Find where the given text appears and provide that cell's center as (X, Y) coordinate. 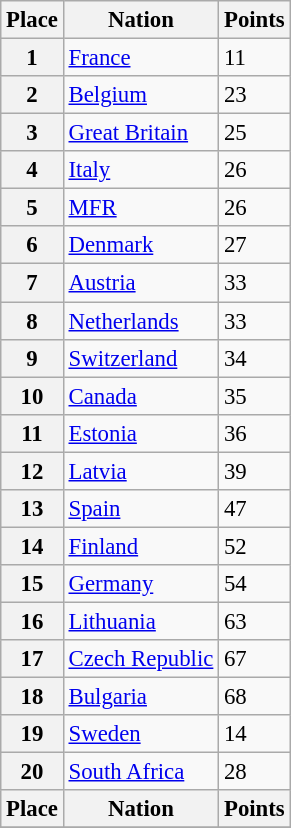
4 (32, 170)
47 (254, 509)
France (140, 58)
Switzerland (140, 358)
6 (32, 245)
Finland (140, 546)
15 (32, 584)
25 (254, 133)
2 (32, 95)
Sweden (140, 734)
Netherlands (140, 321)
35 (254, 396)
3 (32, 133)
Great Britain (140, 133)
9 (32, 358)
10 (32, 396)
Spain (140, 509)
7 (32, 283)
39 (254, 471)
Canada (140, 396)
5 (32, 208)
Lithuania (140, 621)
20 (32, 772)
12 (32, 471)
8 (32, 321)
36 (254, 433)
Belgium (140, 95)
Denmark (140, 245)
16 (32, 621)
Latvia (140, 471)
Italy (140, 170)
67 (254, 659)
28 (254, 772)
13 (32, 509)
Austria (140, 283)
19 (32, 734)
1 (32, 58)
68 (254, 697)
18 (32, 697)
MFR (140, 208)
27 (254, 245)
23 (254, 95)
34 (254, 358)
54 (254, 584)
Bulgaria (140, 697)
Germany (140, 584)
Czech Republic (140, 659)
Estonia (140, 433)
63 (254, 621)
52 (254, 546)
17 (32, 659)
South Africa (140, 772)
